Capture the cell that displays the provided text and extract its [X, Y] central coordinate. 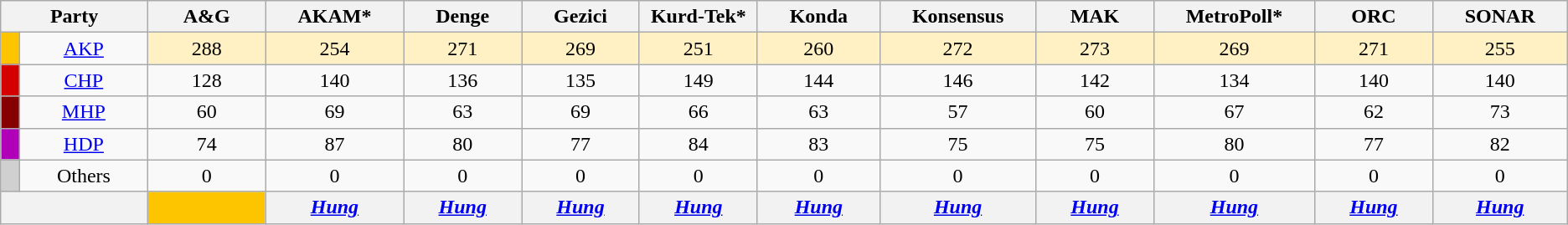
AKAM* [335, 17]
MetroPoll* [1234, 17]
HDP [84, 144]
128 [206, 80]
Others [84, 176]
Kurd-Tek* [699, 17]
273 [1096, 49]
Gezici [581, 17]
A&G [206, 17]
MHP [84, 112]
134 [1234, 80]
84 [699, 144]
MAK [1096, 17]
AKP [84, 49]
73 [1499, 112]
82 [1499, 144]
Denge [462, 17]
144 [818, 80]
83 [818, 144]
ORC [1374, 17]
Konsensus [957, 17]
CHP [84, 80]
135 [581, 80]
251 [699, 49]
87 [335, 144]
149 [699, 80]
136 [462, 80]
67 [1234, 112]
254 [335, 49]
Konda [818, 17]
272 [957, 49]
260 [818, 49]
SONAR [1499, 17]
Party [75, 17]
255 [1499, 49]
288 [206, 49]
66 [699, 112]
142 [1096, 80]
74 [206, 144]
146 [957, 80]
57 [957, 112]
62 [1374, 112]
